Capture the cell that displays the provided text and extract its (x, y) central coordinate. 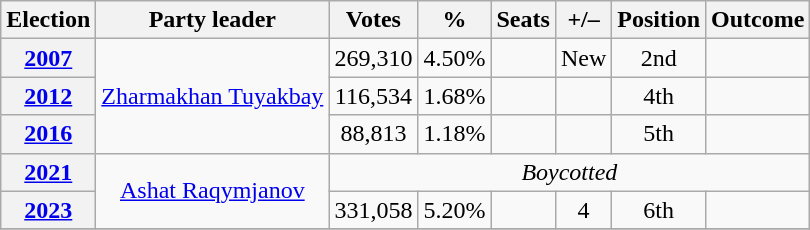
Boycotted (570, 172)
269,310 (374, 58)
Zharmakhan Tuyakbay (212, 96)
2nd (659, 58)
2007 (48, 58)
116,534 (374, 96)
5th (659, 134)
4 (583, 210)
Ashat Raqymjanov (212, 191)
Outcome (758, 20)
1.68% (454, 96)
Votes (374, 20)
88,813 (374, 134)
6th (659, 210)
Seats (523, 20)
4th (659, 96)
2012 (48, 96)
Election (48, 20)
1.18% (454, 134)
5.20% (454, 210)
Party leader (212, 20)
% (454, 20)
2016 (48, 134)
331,058 (374, 210)
2023 (48, 210)
Position (659, 20)
2021 (48, 172)
+/– (583, 20)
New (583, 58)
4.50% (454, 58)
